For the text-containing cell, return its midpoint in [X, Y] coordinate format. 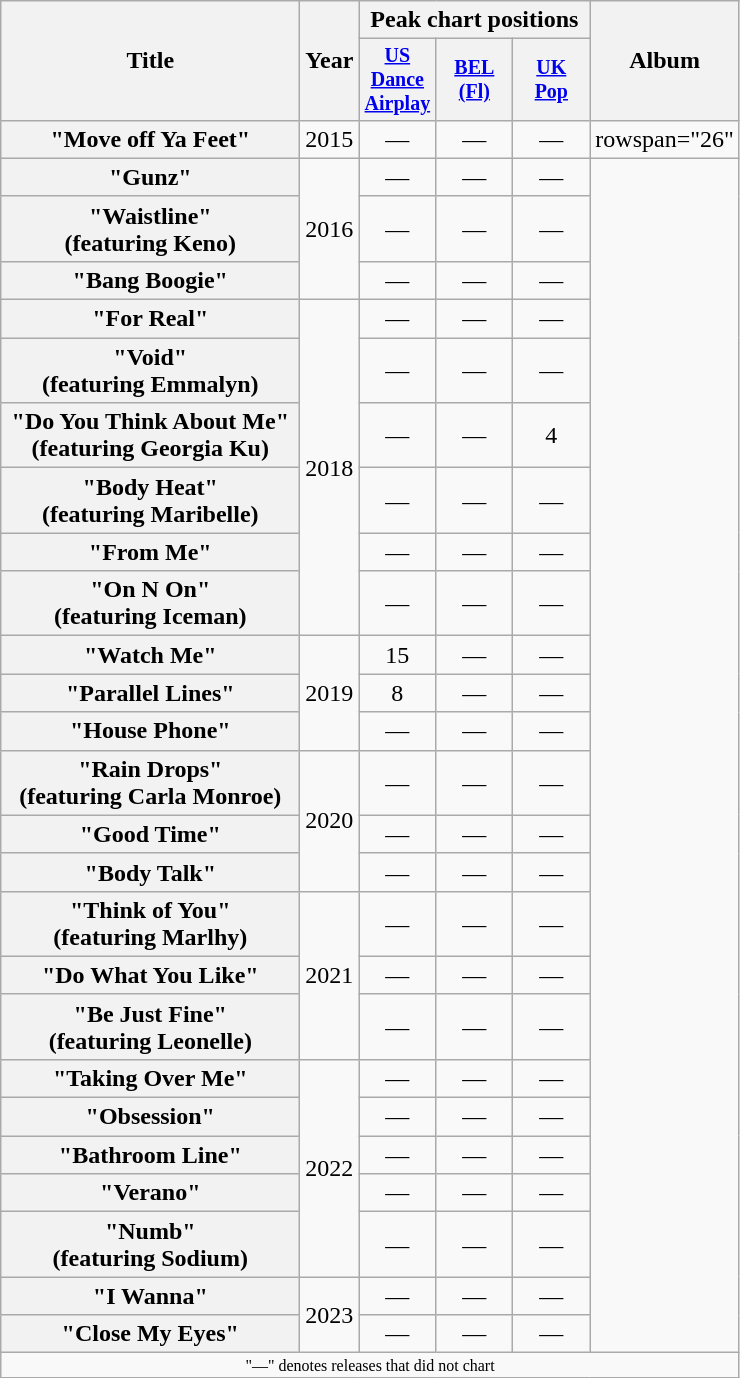
2022 [330, 1168]
"Be Just Fine"(featuring Leonelle) [150, 1026]
"Body Heat"(featuring Maribelle) [150, 500]
"Body Talk" [150, 872]
2018 [330, 468]
"Gunz" [150, 177]
"Close My Eyes" [150, 1334]
"Rain Drops"(featuring Carla Monroe) [150, 782]
"Bang Boogie" [150, 280]
"From Me" [150, 552]
"On N On"(featuring Iceman) [150, 604]
rowspan="26" [665, 139]
"House Phone" [150, 731]
8 [398, 693]
USDance Airplay [398, 80]
"Watch Me" [150, 655]
"Bathroom Line" [150, 1155]
2015 [330, 139]
Album [665, 61]
2016 [330, 228]
4 [552, 436]
"Good Time" [150, 834]
"Verano" [150, 1193]
2021 [330, 975]
Peak chart positions [474, 20]
2020 [330, 820]
BEL(Fl) [474, 80]
"—" denotes releases that did not chart [370, 1365]
2019 [330, 693]
"Obsession" [150, 1117]
"Waistline"(featuring Keno) [150, 228]
"Parallel Lines" [150, 693]
"Move off Ya Feet" [150, 139]
"I Wanna" [150, 1296]
"Think of You"(featuring Marlhy) [150, 924]
Year [330, 61]
15 [398, 655]
"Void"(featuring Emmalyn) [150, 370]
UKPop [552, 80]
"Numb"(featuring Sodium) [150, 1244]
"Do What You Like" [150, 975]
2023 [330, 1315]
"Do You Think About Me"(featuring Georgia Ku) [150, 436]
"Taking Over Me" [150, 1078]
Title [150, 61]
"For Real" [150, 319]
